Capture the cell that displays the provided text and extract its (x, y) central coordinate. 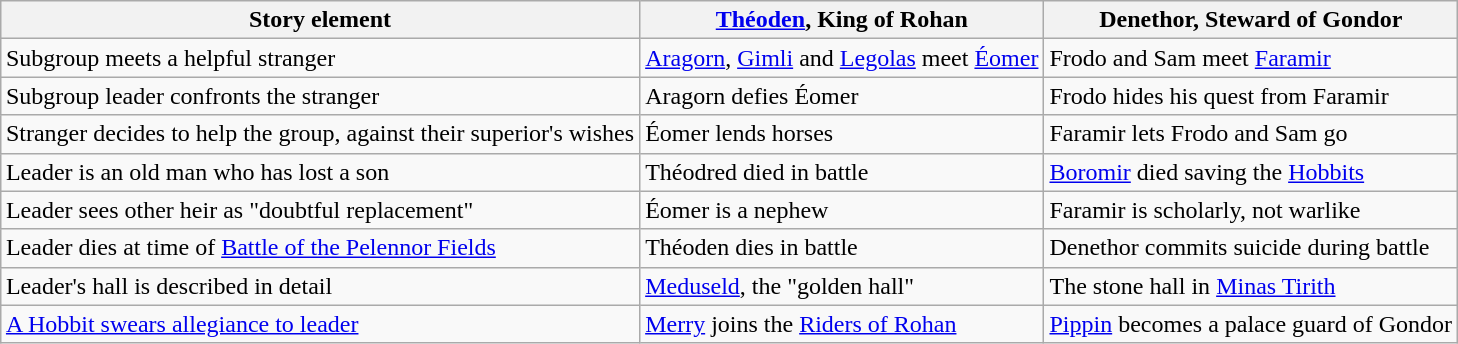
Denethor commits suicide during battle (1251, 248)
Frodo and Sam meet Faramir (1251, 58)
Frodo hides his quest from Faramir (1251, 96)
Aragorn defies Éomer (842, 96)
Meduseld, the "golden hall" (842, 286)
Leader's hall is described in detail (320, 286)
Merry joins the Riders of Rohan (842, 324)
Story element (320, 20)
Faramir lets Frodo and Sam go (1251, 134)
Théoden dies in battle (842, 248)
Denethor, Steward of Gondor (1251, 20)
Éomer is a nephew (842, 210)
Théoden, King of Rohan (842, 20)
Stranger decides to help the group, against their superior's wishes (320, 134)
A Hobbit swears allegiance to leader (320, 324)
Leader sees other heir as "doubtful replacement" (320, 210)
Pippin becomes a palace guard of Gondor (1251, 324)
The stone hall in Minas Tirith (1251, 286)
Leader is an old man who has lost a son (320, 172)
Subgroup leader confronts the stranger (320, 96)
Leader dies at time of Battle of the Pelennor Fields (320, 248)
Boromir died saving the Hobbits (1251, 172)
Subgroup meets a helpful stranger (320, 58)
Éomer lends horses (842, 134)
Aragorn, Gimli and Legolas meet Éomer (842, 58)
Faramir is scholarly, not warlike (1251, 210)
Théodred died in battle (842, 172)
